Capture the cell that displays the provided text and extract its (x, y) central coordinate. 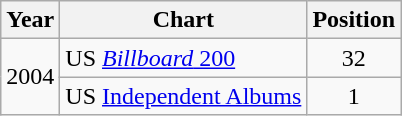
Year (30, 20)
32 (354, 58)
Chart (184, 20)
2004 (30, 77)
Position (354, 20)
US Independent Albums (184, 96)
US Billboard 200 (184, 58)
1 (354, 96)
